For the text-containing cell, return its midpoint in (X, Y) coordinate format. 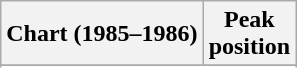
Chart (1985–1986) (102, 34)
Peakposition (249, 34)
